For the text-containing cell, return its midpoint in (x, y) coordinate format. 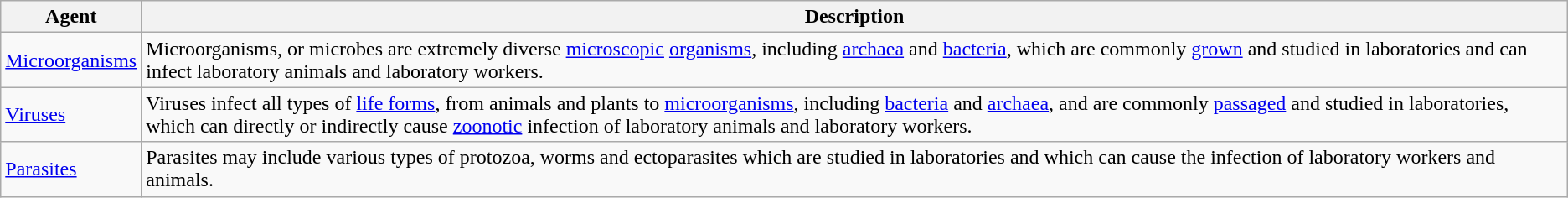
Parasites (71, 169)
Agent (71, 17)
Viruses (71, 114)
Description (854, 17)
Microorganisms (71, 60)
